Find where the given text appears and provide that cell's center as (x, y) coordinate. 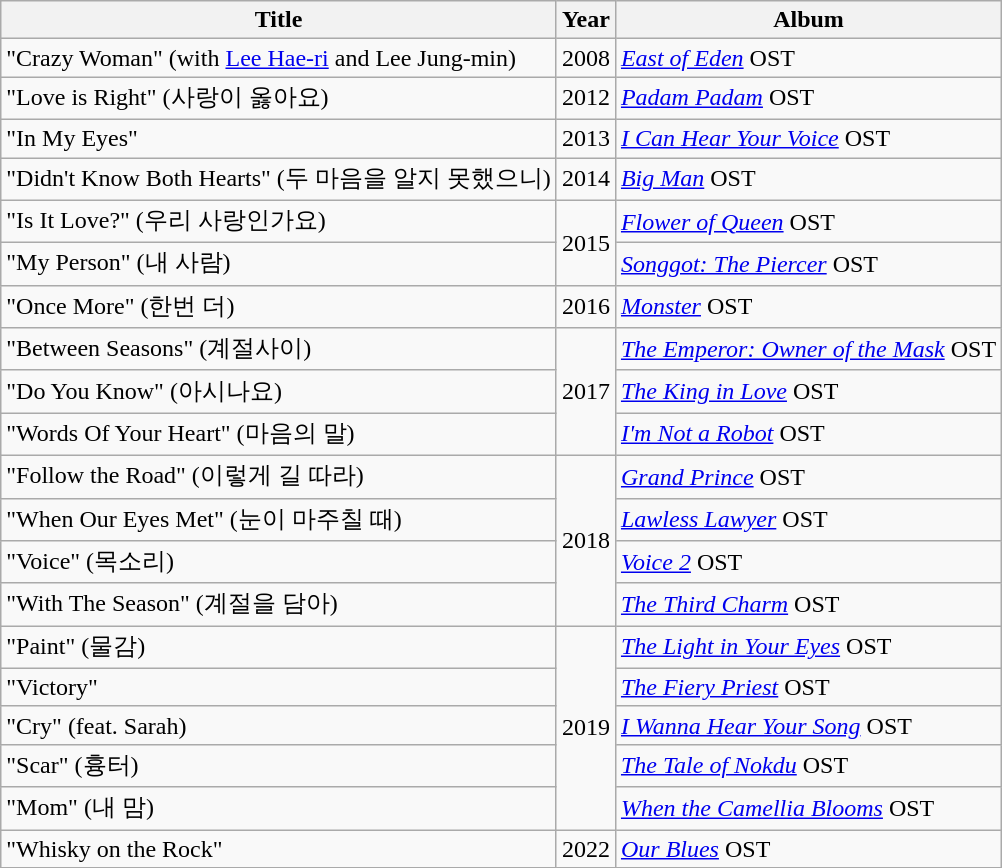
East of Eden OST (808, 58)
"Love is Right" (사랑이 옳아요) (279, 98)
"Cry" (feat. Sarah) (279, 725)
2017 (586, 392)
2019 (586, 728)
Lawless Lawyer OST (808, 520)
The Light in Your Eyes OST (808, 648)
"My Person" (내 사람) (279, 264)
Flower of Queen OST (808, 222)
"Words Of Your Heart" (마음의 말) (279, 434)
2013 (586, 138)
2015 (586, 242)
I Can Hear Your Voice OST (808, 138)
"Paint" (물감) (279, 648)
"Mom" (내 맘) (279, 808)
2018 (586, 540)
"With The Season" (계절을 담아) (279, 604)
"Voice" (목소리) (279, 562)
Title (279, 20)
The Third Charm OST (808, 604)
The Emperor: Owner of the Mask OST (808, 350)
"Crazy Woman" (with Lee Hae-ri and Lee Jung-min) (279, 58)
I'm Not a Robot OST (808, 434)
Voice 2 OST (808, 562)
Album (808, 20)
Year (586, 20)
2008 (586, 58)
The Tale of Nokdu OST (808, 766)
Monster OST (808, 306)
"Do You Know" (아시나요) (279, 392)
Songgot: The Piercer OST (808, 264)
Padam Padam OST (808, 98)
"Scar" (흉터) (279, 766)
2012 (586, 98)
"Follow the Road" (이렇게 길 따라) (279, 476)
"Is It Love?" (우리 사랑인가요) (279, 222)
The King in Love OST (808, 392)
"Didn't Know Both Hearts" (두 마음을 알지 못했으니) (279, 180)
I Wanna Hear Your Song OST (808, 725)
"Victory" (279, 687)
Grand Prince OST (808, 476)
2022 (586, 849)
When the Camellia Blooms OST (808, 808)
The Fiery Priest OST (808, 687)
"Between Seasons" (계절사이) (279, 350)
"Once More" (한번 더) (279, 306)
2014 (586, 180)
2016 (586, 306)
"In My Eyes" (279, 138)
Big Man OST (808, 180)
"When Our Eyes Met" (눈이 마주칠 때) (279, 520)
"Whisky on the Rock" (279, 849)
Our Blues OST (808, 849)
